Output the [x, y] coordinate of the center of the cell containing the given text.  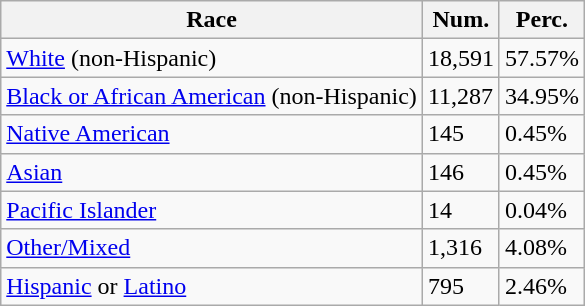
34.95% [542, 96]
0.04% [542, 210]
Pacific Islander [212, 210]
Perc. [542, 20]
1,316 [460, 248]
Hispanic or Latino [212, 286]
Race [212, 20]
4.08% [542, 248]
2.46% [542, 286]
795 [460, 286]
57.57% [542, 58]
145 [460, 134]
14 [460, 210]
Num. [460, 20]
Black or African American (non-Hispanic) [212, 96]
146 [460, 172]
Asian [212, 172]
18,591 [460, 58]
Native American [212, 134]
Other/Mixed [212, 248]
White (non-Hispanic) [212, 58]
11,287 [460, 96]
